Return the (x, y) coordinate for the center point of the cell that contains the specified text.  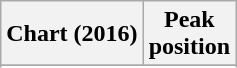
Chart (2016) (72, 34)
Peakposition (189, 34)
